Determine the (X, Y) coordinate at the center of the cell enclosing the given text.  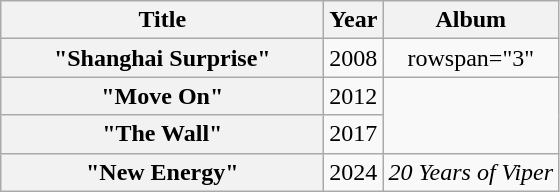
"The Wall" (162, 134)
"New Energy" (162, 172)
20 Years of Viper (471, 172)
Year (354, 20)
Title (162, 20)
2024 (354, 172)
"Shanghai Surprise" (162, 58)
2017 (354, 134)
2008 (354, 58)
rowspan="3" (471, 58)
2012 (354, 96)
"Move On" (162, 96)
Album (471, 20)
